Search for the cell housing the specified text and yield its (x, y) center coordinate. 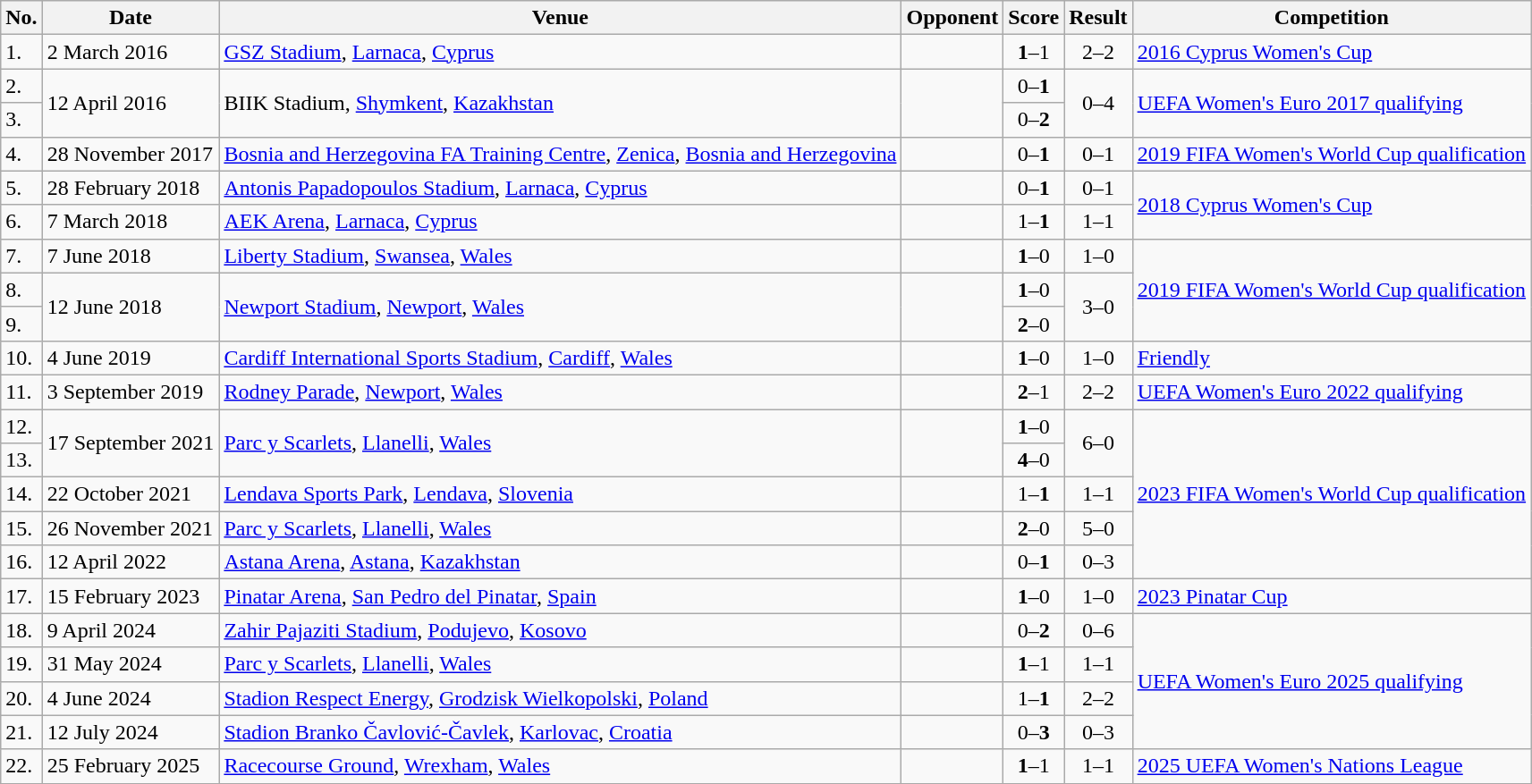
10. (21, 358)
5–0 (1098, 528)
UEFA Women's Euro 2022 qualifying (1332, 392)
18. (21, 630)
17. (21, 596)
Cardiff International Sports Stadium, Cardiff, Wales (560, 358)
2025 UEFA Women's Nations League (1332, 766)
25 February 2025 (131, 766)
12 July 2024 (131, 732)
4–0 (1034, 460)
Stadion Branko Čavlović-Čavlek, Karlovac, Croatia (560, 732)
6–0 (1098, 443)
2023 FIFA Women's World Cup qualification (1332, 494)
2016 Cyprus Women's Cup (1332, 52)
14. (21, 494)
7 March 2018 (131, 222)
28 November 2017 (131, 154)
12. (21, 426)
GSZ Stadium, Larnaca, Cyprus (560, 52)
2–1 (1034, 392)
Antonis Papadopoulos Stadium, Larnaca, Cyprus (560, 188)
Venue (560, 18)
31 May 2024 (131, 664)
Rodney Parade, Newport, Wales (560, 392)
13. (21, 460)
Score (1034, 18)
UEFA Women's Euro 2025 qualifying (1332, 681)
12 April 2022 (131, 562)
2. (21, 86)
Friendly (1332, 358)
5. (21, 188)
22. (21, 766)
4. (21, 154)
Newport Stadium, Newport, Wales (560, 307)
15 February 2023 (131, 596)
AEK Arena, Larnaca, Cyprus (560, 222)
9 April 2024 (131, 630)
Stadion Respect Energy, Grodzisk Wielkopolski, Poland (560, 698)
7. (21, 256)
Opponent (952, 18)
9. (21, 324)
Liberty Stadium, Swansea, Wales (560, 256)
0–6 (1098, 630)
Pinatar Arena, San Pedro del Pinatar, Spain (560, 596)
Competition (1332, 18)
Zahir Pajaziti Stadium, Podujevo, Kosovo (560, 630)
17 September 2021 (131, 443)
Lendava Sports Park, Lendava, Slovenia (560, 494)
Bosnia and Herzegovina FA Training Centre, Zenica, Bosnia and Herzegovina (560, 154)
26 November 2021 (131, 528)
Date (131, 18)
Racecourse Ground, Wrexham, Wales (560, 766)
15. (21, 528)
28 February 2018 (131, 188)
12 June 2018 (131, 307)
12 April 2016 (131, 103)
BIIK Stadium, Shymkent, Kazakhstan (560, 103)
6. (21, 222)
19. (21, 664)
2 March 2016 (131, 52)
22 October 2021 (131, 494)
16. (21, 562)
No. (21, 18)
3. (21, 120)
4 June 2024 (131, 698)
7 June 2018 (131, 256)
11. (21, 392)
Astana Arena, Astana, Kazakhstan (560, 562)
3 September 2019 (131, 392)
Result (1098, 18)
0–4 (1098, 103)
1. (21, 52)
3–0 (1098, 307)
8. (21, 290)
20. (21, 698)
2018 Cyprus Women's Cup (1332, 205)
4 June 2019 (131, 358)
2023 Pinatar Cup (1332, 596)
21. (21, 732)
UEFA Women's Euro 2017 qualifying (1332, 103)
